From the cell containing the given text, extract its center point as (X, Y) coordinate. 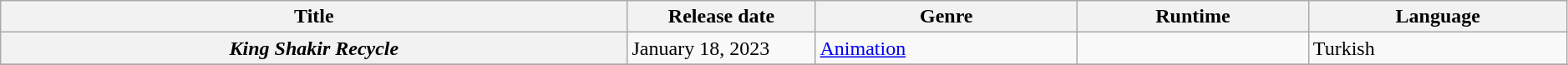
Release date (722, 17)
January 18, 2023 (722, 48)
Language (1438, 17)
Runtime (1193, 17)
Animation (946, 48)
Turkish (1438, 48)
Title (314, 17)
King Shakir Recycle (314, 48)
Genre (946, 17)
